Return the [X, Y] coordinate for the center point of the cell that contains the specified text.  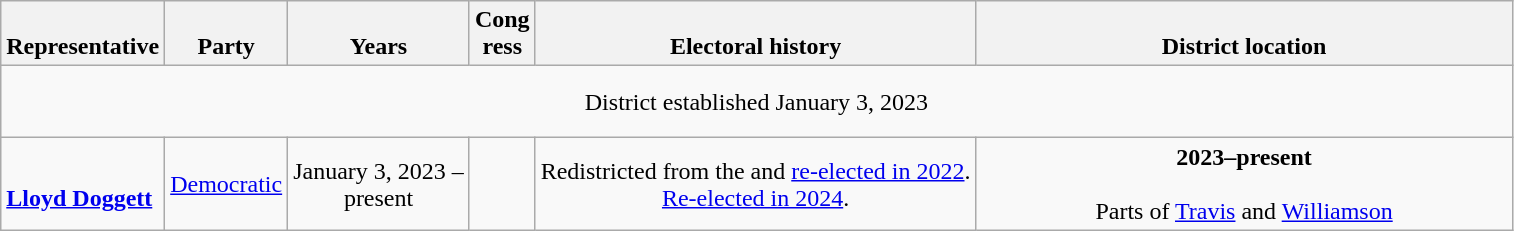
District location [1244, 34]
Lloyd Doggett [83, 184]
Party [226, 34]
Democratic [226, 184]
Electoral history [756, 34]
Representative [83, 34]
Redistricted from the and re-elected in 2022.Re-elected in 2024. [756, 184]
Congress [502, 34]
Years [379, 34]
District established January 3, 2023 [756, 102]
January 3, 2023 –present [379, 184]
2023–presentParts of Travis and Williamson [1244, 184]
